Identify which cell holds the provided text, then report its (X, Y) central coordinate. 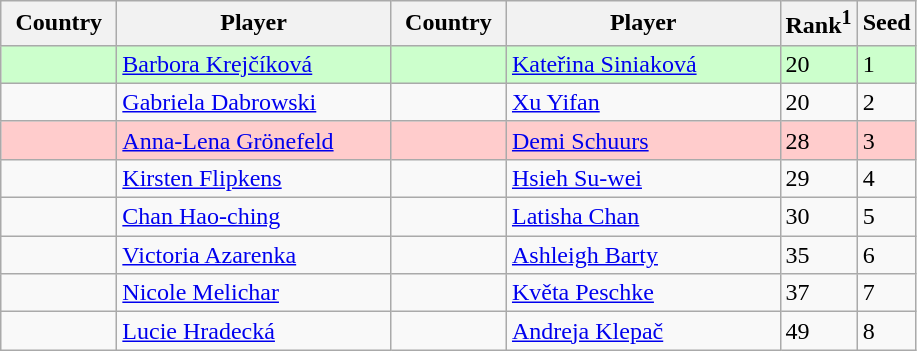
3 (886, 140)
37 (818, 293)
5 (886, 217)
Nicole Melichar (254, 293)
Chan Hao-ching (254, 217)
Ashleigh Barty (643, 255)
Rank1 (818, 24)
30 (818, 217)
Demi Schuurs (643, 140)
Květa Peschke (643, 293)
4 (886, 178)
Anna-Lena Grönefeld (254, 140)
Latisha Chan (643, 217)
8 (886, 331)
35 (818, 255)
Kirsten Flipkens (254, 178)
1 (886, 64)
Hsieh Su-wei (643, 178)
7 (886, 293)
Lucie Hradecká (254, 331)
Gabriela Dabrowski (254, 102)
Seed (886, 24)
49 (818, 331)
29 (818, 178)
2 (886, 102)
Barbora Krejčíková (254, 64)
Xu Yifan (643, 102)
Victoria Azarenka (254, 255)
Andreja Klepač (643, 331)
Kateřina Siniaková (643, 64)
28 (818, 140)
6 (886, 255)
